Return (X, Y) of the center of cell containing provided text 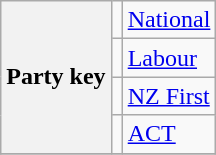
Party key (56, 77)
ACT (169, 134)
Labour (169, 58)
NZ First (169, 96)
National (169, 20)
